For the text-containing cell, return its midpoint in (x, y) coordinate format. 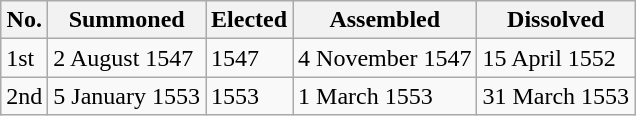
Elected (250, 20)
1 March 1553 (385, 96)
5 January 1553 (127, 96)
2 August 1547 (127, 58)
4 November 1547 (385, 58)
2nd (24, 96)
Summoned (127, 20)
15 April 1552 (556, 58)
Dissolved (556, 20)
1st (24, 58)
Assembled (385, 20)
31 March 1553 (556, 96)
1553 (250, 96)
No. (24, 20)
1547 (250, 58)
